From the cell containing the given text, extract its center point as (X, Y) coordinate. 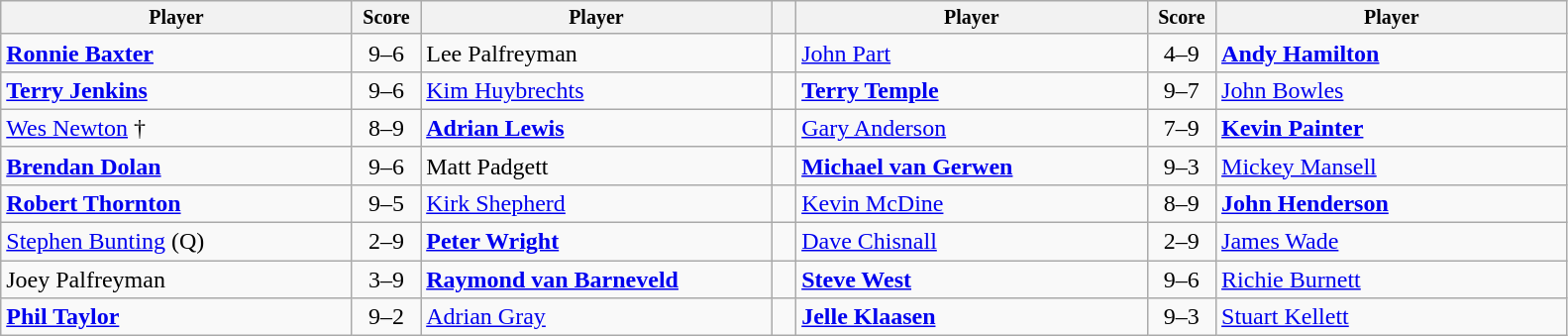
9–7 (1181, 90)
Jelle Klaasen (972, 317)
3–9 (386, 280)
Kim Huybrechts (596, 90)
Adrian Gray (596, 317)
Terry Jenkins (176, 90)
Stephen Bunting (Q) (176, 242)
James Wade (1392, 242)
Terry Temple (972, 90)
Michael van Gerwen (972, 166)
John Henderson (1392, 203)
7–9 (1181, 128)
Matt Padgett (596, 166)
9–2 (386, 317)
Wes Newton † (176, 128)
Robert Thornton (176, 203)
Peter Wright (596, 242)
Andy Hamilton (1392, 53)
Lee Palfreyman (596, 53)
Joey Palfreyman (176, 280)
Gary Anderson (972, 128)
Richie Burnett (1392, 280)
Kevin McDine (972, 203)
Brendan Dolan (176, 166)
Mickey Mansell (1392, 166)
Stuart Kellett (1392, 317)
Adrian Lewis (596, 128)
Ronnie Baxter (176, 53)
Kevin Painter (1392, 128)
9–5 (386, 203)
John Part (972, 53)
Steve West (972, 280)
Phil Taylor (176, 317)
Dave Chisnall (972, 242)
4–9 (1181, 53)
John Bowles (1392, 90)
Raymond van Barneveld (596, 280)
Kirk Shepherd (596, 203)
